Identify which cell holds the provided text, then report its (x, y) central coordinate. 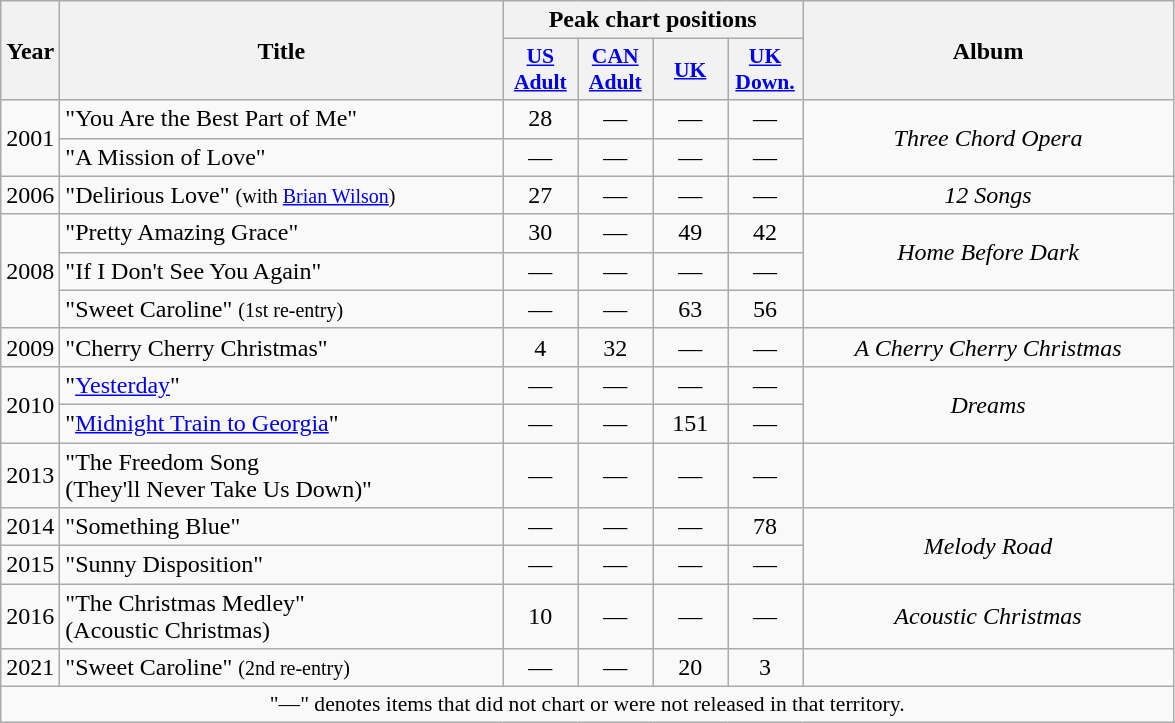
42 (766, 233)
"—" denotes items that did not chart or were not released in that territory. (588, 705)
2014 (30, 527)
CANAdult (616, 70)
"A Mission of Love" (282, 157)
4 (540, 347)
2006 (30, 195)
28 (540, 119)
Acoustic Christmas (988, 616)
32 (616, 347)
Peak chart positions (653, 20)
Melody Road (988, 546)
56 (766, 309)
"If I Don't See You Again" (282, 271)
30 (540, 233)
"Yesterday" (282, 385)
49 (690, 233)
3 (766, 668)
"You Are the Best Part of Me" (282, 119)
"Something Blue" (282, 527)
Album (988, 50)
"Sweet Caroline" (2nd re-entry) (282, 668)
10 (540, 616)
UKDown. (766, 70)
2016 (30, 616)
2015 (30, 565)
2001 (30, 138)
"Sunny Disposition" (282, 565)
"Pretty Amazing Grace" (282, 233)
2008 (30, 271)
2021 (30, 668)
12 Songs (988, 195)
"The Christmas Medley"(Acoustic Christmas) (282, 616)
63 (690, 309)
Dreams (988, 404)
"Midnight Train to Georgia" (282, 423)
UK (690, 70)
"Sweet Caroline" (1st re-entry) (282, 309)
Year (30, 50)
20 (690, 668)
2013 (30, 474)
151 (690, 423)
USAdult (540, 70)
2010 (30, 404)
27 (540, 195)
Three Chord Opera (988, 138)
"The Freedom Song(They'll Never Take Us Down)" (282, 474)
78 (766, 527)
2009 (30, 347)
Home Before Dark (988, 252)
"Delirious Love" (with Brian Wilson) (282, 195)
A Cherry Cherry Christmas (988, 347)
Title (282, 50)
"Cherry Cherry Christmas" (282, 347)
